Determine the [X, Y] coordinate at the center of the cell enclosing the given text.  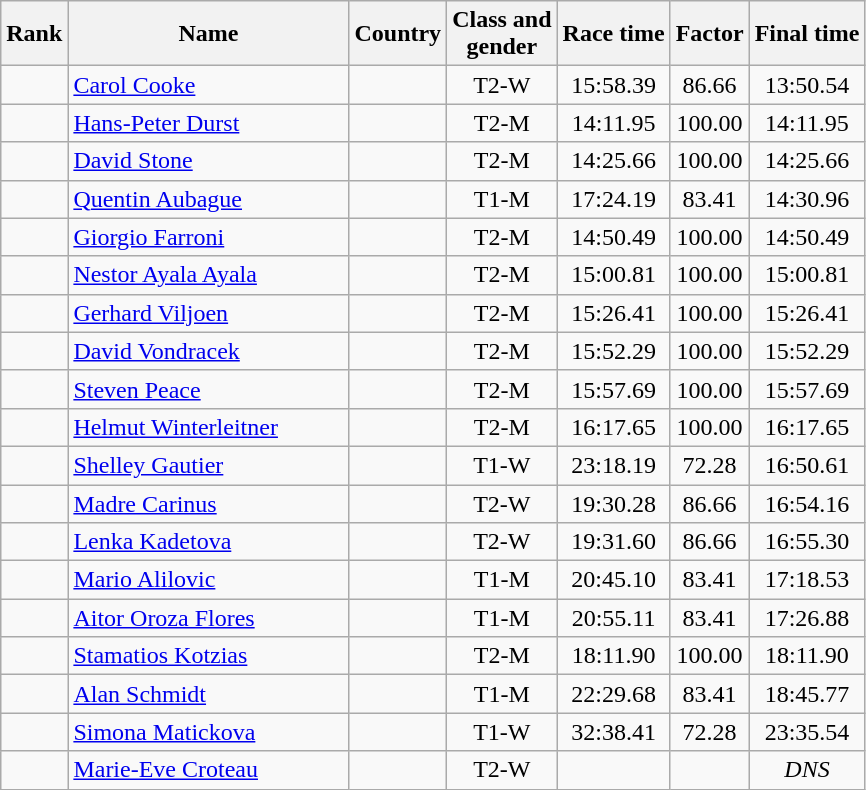
Gerhard Viljoen [208, 313]
David Vondracek [208, 351]
20:55.11 [614, 618]
Steven Peace [208, 389]
Hans-Peter Durst [208, 123]
16:55.30 [807, 542]
Factor [710, 34]
Alan Schmidt [208, 694]
Country [398, 34]
Carol Cooke [208, 85]
Name [208, 34]
17:24.19 [614, 199]
20:45.10 [614, 580]
Shelley Gautier [208, 465]
Helmut Winterleitner [208, 427]
13:50.54 [807, 85]
23:35.54 [807, 732]
Lenka Kadetova [208, 542]
Aitor Oroza Flores [208, 618]
Race time [614, 34]
Nestor Ayala Ayala [208, 275]
Class and gender [502, 34]
16:54.16 [807, 503]
Mario Alilovic [208, 580]
Simona Matickova [208, 732]
22:29.68 [614, 694]
19:30.28 [614, 503]
14:30.96 [807, 199]
19:31.60 [614, 542]
Final time [807, 34]
17:18.53 [807, 580]
15:58.39 [614, 85]
17:26.88 [807, 618]
18:45.77 [807, 694]
Quentin Aubague [208, 199]
Giorgio Farroni [208, 237]
Madre Carinus [208, 503]
DNS [807, 770]
Marie-Eve Croteau [208, 770]
23:18.19 [614, 465]
David Stone [208, 161]
16:50.61 [807, 465]
Stamatios Kotzias [208, 656]
32:38.41 [614, 732]
Rank [34, 34]
